Detect which cell encompasses the target text, then output its [X, Y] center coordinate. 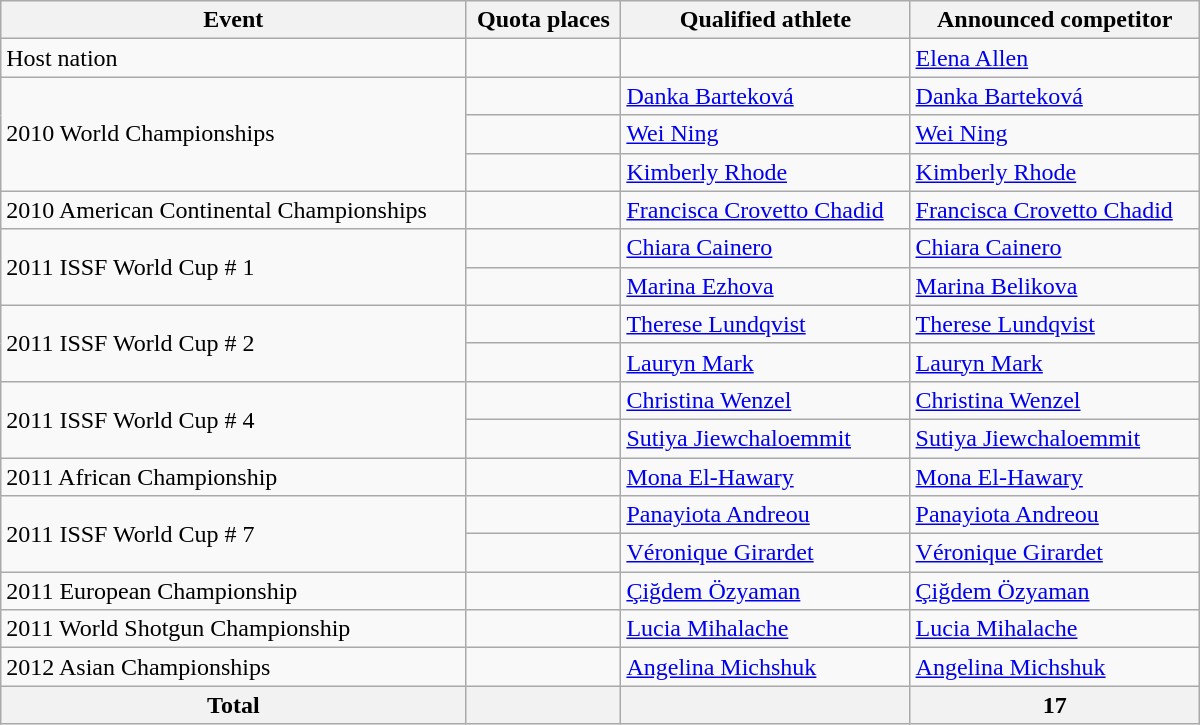
17 [1054, 705]
Marina Belikova [1054, 286]
2011 ISSF World Cup # 4 [234, 419]
2010 American Continental Championships [234, 210]
Marina Ezhova [766, 286]
2012 Asian Championships [234, 667]
2011 ISSF World Cup # 1 [234, 267]
Qualified athlete [766, 20]
2011 World Shotgun Championship [234, 629]
2010 World Championships [234, 134]
2011 ISSF World Cup # 7 [234, 534]
2011 ISSF World Cup # 2 [234, 343]
2011 European Championship [234, 591]
Announced competitor [1054, 20]
Total [234, 705]
Quota places [544, 20]
Elena Allen [1054, 58]
2011 African Championship [234, 477]
Event [234, 20]
Host nation [234, 58]
